Find where the given text appears and provide that cell's center as [x, y] coordinate. 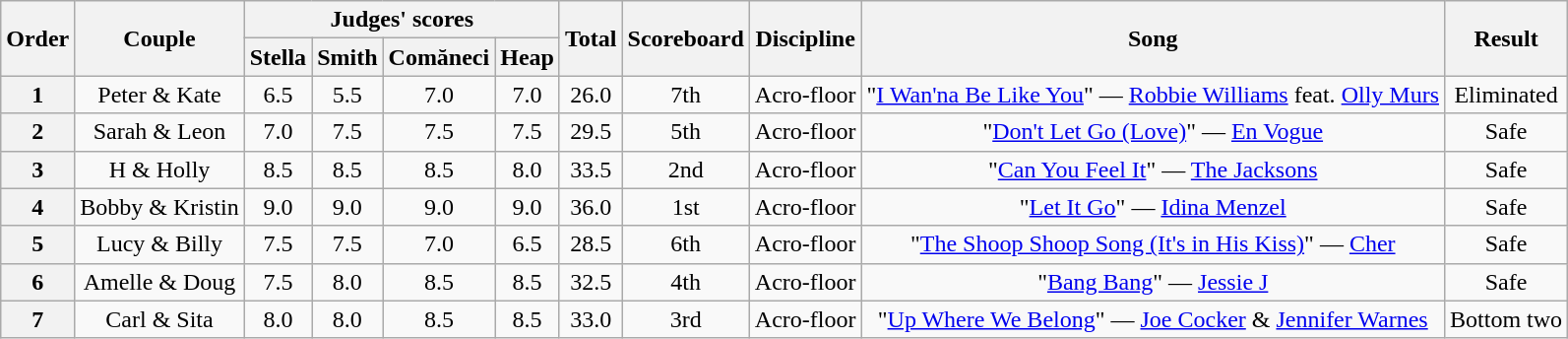
29.5 [591, 132]
H & Holly [159, 169]
Comăneci [439, 57]
6 [37, 282]
1 [37, 95]
"Up Where We Belong" — Joe Cocker & Jennifer Warnes [1154, 319]
5.5 [347, 95]
2nd [685, 169]
Stella [278, 57]
Total [591, 38]
4 [37, 207]
2 [37, 132]
Couple [159, 38]
"Can You Feel It" — The Jacksons [1154, 169]
28.5 [591, 244]
26.0 [591, 95]
Judges' scores [402, 20]
Discipline [805, 38]
7th [685, 95]
"I Wan'na Be Like You" — Robbie Williams feat. Olly Murs [1154, 95]
Carl & Sita [159, 319]
Bottom two [1506, 319]
1st [685, 207]
5th [685, 132]
Peter & Kate [159, 95]
Amelle & Doug [159, 282]
7 [37, 319]
Song [1154, 38]
3 [37, 169]
"Don't Let Go (Love)" — En Vogue [1154, 132]
5 [37, 244]
Scoreboard [685, 38]
Smith [347, 57]
32.5 [591, 282]
33.5 [591, 169]
33.0 [591, 319]
Result [1506, 38]
"Bang Bang" — Jessie J [1154, 282]
Sarah & Leon [159, 132]
Order [37, 38]
Lucy & Billy [159, 244]
"The Shoop Shoop Song (It's in His Kiss)" — Cher [1154, 244]
6th [685, 244]
"Let It Go" — Idina Menzel [1154, 207]
4th [685, 282]
3rd [685, 319]
36.0 [591, 207]
Eliminated [1506, 95]
Heap [528, 57]
Bobby & Kristin [159, 207]
